Return (x, y) of the center of cell containing provided text 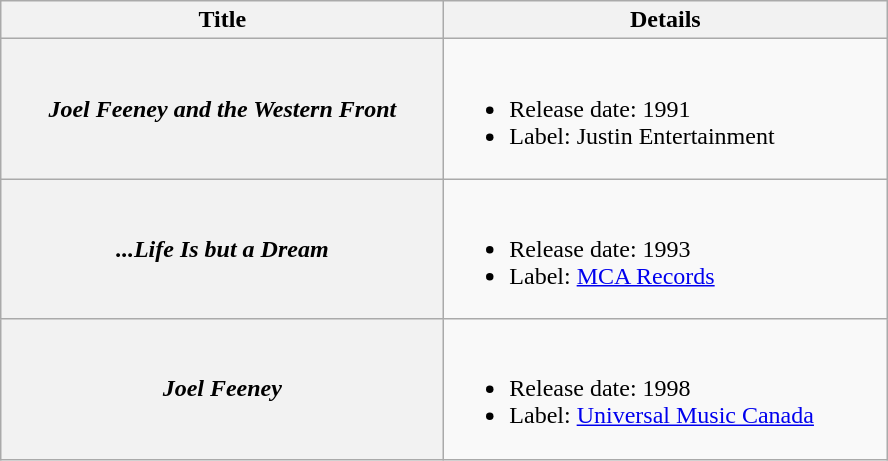
Joel Feeney and the Western Front (222, 109)
Release date: 1991Label: Justin Entertainment (666, 109)
Details (666, 20)
...Life Is but a Dream (222, 249)
Joel Feeney (222, 389)
Release date: 1993Label: MCA Records (666, 249)
Title (222, 20)
Release date: 1998Label: Universal Music Canada (666, 389)
